Scan for the cell matching the given text and deliver its [X, Y] coordinate at center. 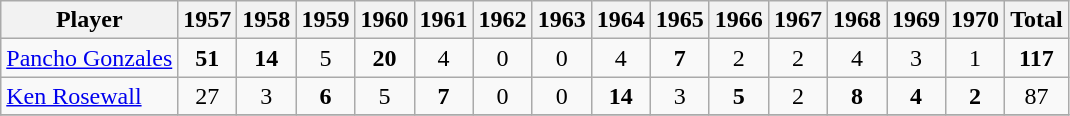
117 [1037, 58]
1957 [208, 20]
1959 [326, 20]
1963 [562, 20]
1968 [856, 20]
27 [208, 96]
Ken Rosewall [90, 96]
1970 [976, 20]
20 [384, 58]
1958 [266, 20]
Pancho Gonzales [90, 58]
6 [326, 96]
1969 [916, 20]
1 [976, 58]
1962 [502, 20]
Player [90, 20]
51 [208, 58]
Total [1037, 20]
1966 [738, 20]
87 [1037, 96]
1965 [680, 20]
1960 [384, 20]
1961 [444, 20]
1967 [798, 20]
1964 [620, 20]
8 [856, 96]
